Return (X, Y) of the center of cell containing provided text 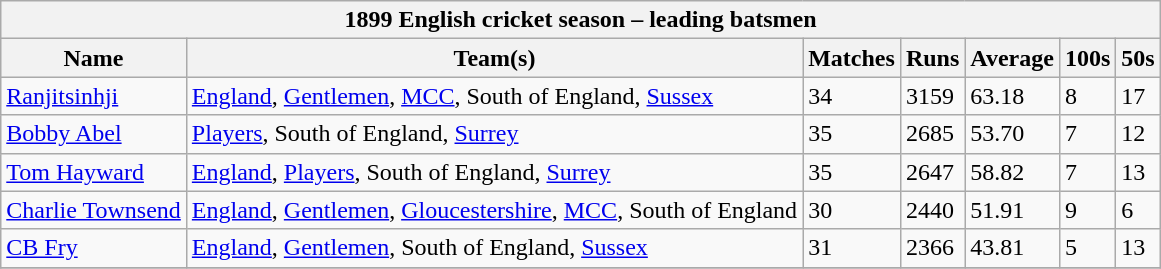
Ranjitsinhji (94, 96)
2366 (932, 248)
34 (852, 96)
63.18 (1012, 96)
CB Fry (94, 248)
England, Gentlemen, MCC, South of England, Sussex (494, 96)
England, Gentlemen, South of England, Sussex (494, 248)
2440 (932, 210)
England, Players, South of England, Surrey (494, 172)
43.81 (1012, 248)
1899 English cricket season – leading batsmen (580, 20)
Bobby Abel (94, 134)
Players, South of England, Surrey (494, 134)
53.70 (1012, 134)
Tom Hayward (94, 172)
58.82 (1012, 172)
Matches (852, 58)
50s (1138, 58)
8 (1087, 96)
51.91 (1012, 210)
6 (1138, 210)
Team(s) (494, 58)
3159 (932, 96)
England, Gentlemen, Gloucestershire, MCC, South of England (494, 210)
12 (1138, 134)
9 (1087, 210)
5 (1087, 248)
Runs (932, 58)
2647 (932, 172)
Charlie Townsend (94, 210)
100s (1087, 58)
31 (852, 248)
Average (1012, 58)
2685 (932, 134)
Name (94, 58)
17 (1138, 96)
30 (852, 210)
